Search for the cell housing the specified text and yield its (X, Y) center coordinate. 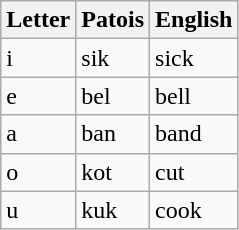
i (38, 58)
e (38, 96)
cut (194, 172)
bell (194, 96)
a (38, 134)
u (38, 210)
band (194, 134)
Patois (113, 20)
cook (194, 210)
Letter (38, 20)
bel (113, 96)
ban (113, 134)
o (38, 172)
sick (194, 58)
sik (113, 58)
kuk (113, 210)
English (194, 20)
kot (113, 172)
